Extract the [x, y] coordinate from the center of the cell holding the provided text.  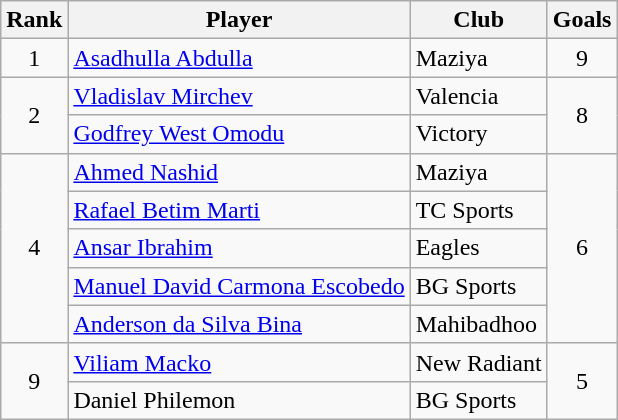
Victory [478, 134]
Asadhulla Abdulla [239, 58]
Goals [582, 20]
Rafael Betim Marti [239, 210]
Daniel Philemon [239, 400]
Club [478, 20]
1 [34, 58]
Ahmed Nashid [239, 172]
8 [582, 115]
Ansar Ibrahim [239, 248]
5 [582, 381]
New Radiant [478, 362]
Viliam Macko [239, 362]
TC Sports [478, 210]
Godfrey West Omodu [239, 134]
6 [582, 248]
Vladislav Mirchev [239, 96]
Rank [34, 20]
Anderson da Silva Bina [239, 324]
Mahibadhoo [478, 324]
Eagles [478, 248]
4 [34, 248]
Manuel David Carmona Escobedo [239, 286]
Player [239, 20]
Valencia [478, 96]
2 [34, 115]
